Provide the [X, Y] coordinate of the cell's center where the given text is located.  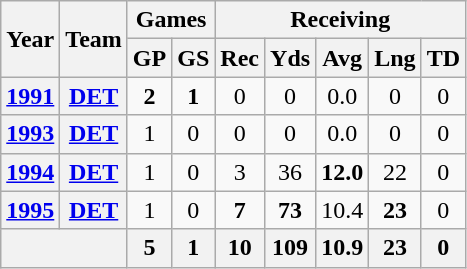
5 [149, 248]
109 [290, 248]
12.0 [342, 172]
2 [149, 96]
Year [30, 39]
GP [149, 58]
3 [240, 172]
Lng [395, 58]
Receiving [340, 20]
36 [290, 172]
10.9 [342, 248]
10 [240, 248]
1995 [30, 210]
Yds [290, 58]
Games [170, 20]
1993 [30, 134]
Avg [342, 58]
7 [240, 210]
TD [443, 58]
73 [290, 210]
Team [94, 39]
1991 [30, 96]
22 [395, 172]
Rec [240, 58]
1994 [30, 172]
GS [194, 58]
10.4 [342, 210]
